Locate the cell with the specified text and output its [X, Y] center coordinate. 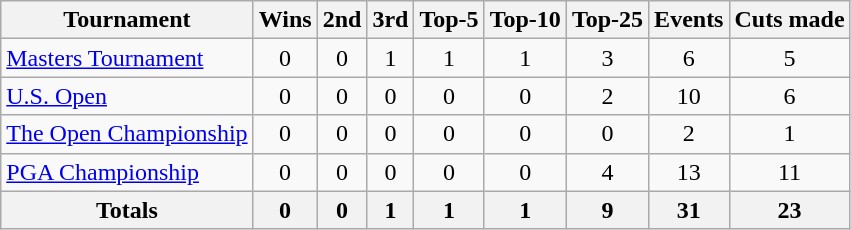
10 [689, 96]
2nd [342, 20]
PGA Championship [127, 172]
4 [607, 172]
The Open Championship [127, 134]
Top-10 [525, 20]
Top-25 [607, 20]
3 [607, 58]
Totals [127, 210]
Tournament [127, 20]
Cuts made [790, 20]
3rd [390, 20]
Masters Tournament [127, 58]
Wins [285, 20]
5 [790, 58]
31 [689, 210]
U.S. Open [127, 96]
11 [790, 172]
9 [607, 210]
13 [689, 172]
Top-5 [449, 20]
23 [790, 210]
Events [689, 20]
